Return the (x, y) coordinate for the center point of the cell that contains the specified text.  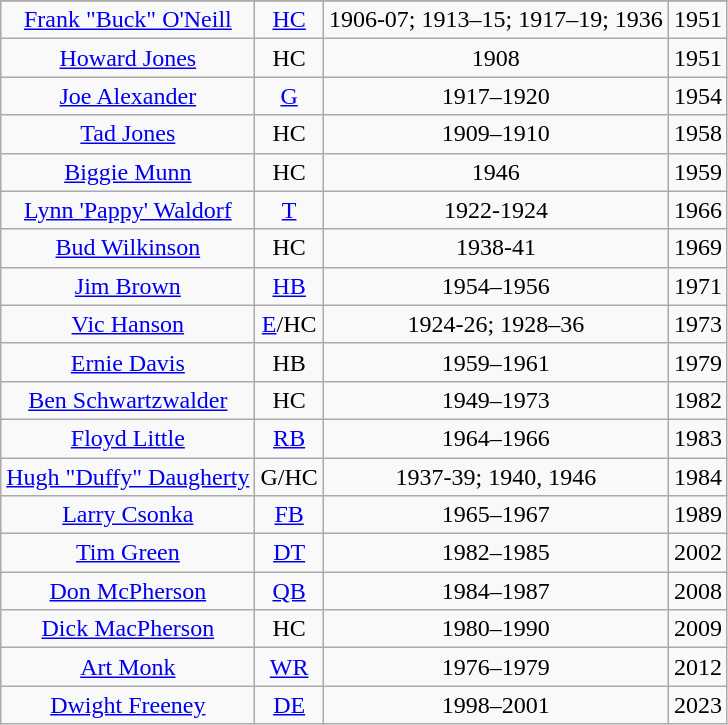
1937-39; 1940, 1946 (496, 477)
1946 (496, 172)
2002 (698, 553)
1973 (698, 324)
Floyd Little (128, 438)
Tad Jones (128, 134)
E/HC (289, 324)
2009 (698, 629)
Hugh "Duffy" Daugherty (128, 477)
Tim Green (128, 553)
Art Monk (128, 667)
1989 (698, 515)
Joe Alexander (128, 96)
1969 (698, 248)
1966 (698, 210)
1909–1910 (496, 134)
Vic Hanson (128, 324)
1958 (698, 134)
Biggie Munn (128, 172)
1954 (698, 96)
2023 (698, 705)
Ben Schwartzwalder (128, 400)
G/HC (289, 477)
1917–1920 (496, 96)
1982–1985 (496, 553)
1949–1973 (496, 400)
1959–1961 (496, 362)
T (289, 210)
G (289, 96)
Jim Brown (128, 286)
Lynn 'Pappy' Waldorf (128, 210)
2008 (698, 591)
FB (289, 515)
1980–1990 (496, 629)
Frank "Buck" O'Neill (128, 20)
Bud Wilkinson (128, 248)
1954–1956 (496, 286)
Larry Csonka (128, 515)
2012 (698, 667)
RB (289, 438)
1922-1924 (496, 210)
Ernie Davis (128, 362)
DE (289, 705)
1959 (698, 172)
1998–2001 (496, 705)
1983 (698, 438)
DT (289, 553)
1964–1966 (496, 438)
1908 (496, 58)
1979 (698, 362)
WR (289, 667)
Don McPherson (128, 591)
QB (289, 591)
1906-07; 1913–15; 1917–19; 1936 (496, 20)
1976–1979 (496, 667)
1924-26; 1928–36 (496, 324)
1982 (698, 400)
Dick MacPherson (128, 629)
1984–1987 (496, 591)
1984 (698, 477)
1971 (698, 286)
1965–1967 (496, 515)
1938-41 (496, 248)
Howard Jones (128, 58)
Dwight Freeney (128, 705)
